Locate the cell with the specified text and output its (X, Y) center coordinate. 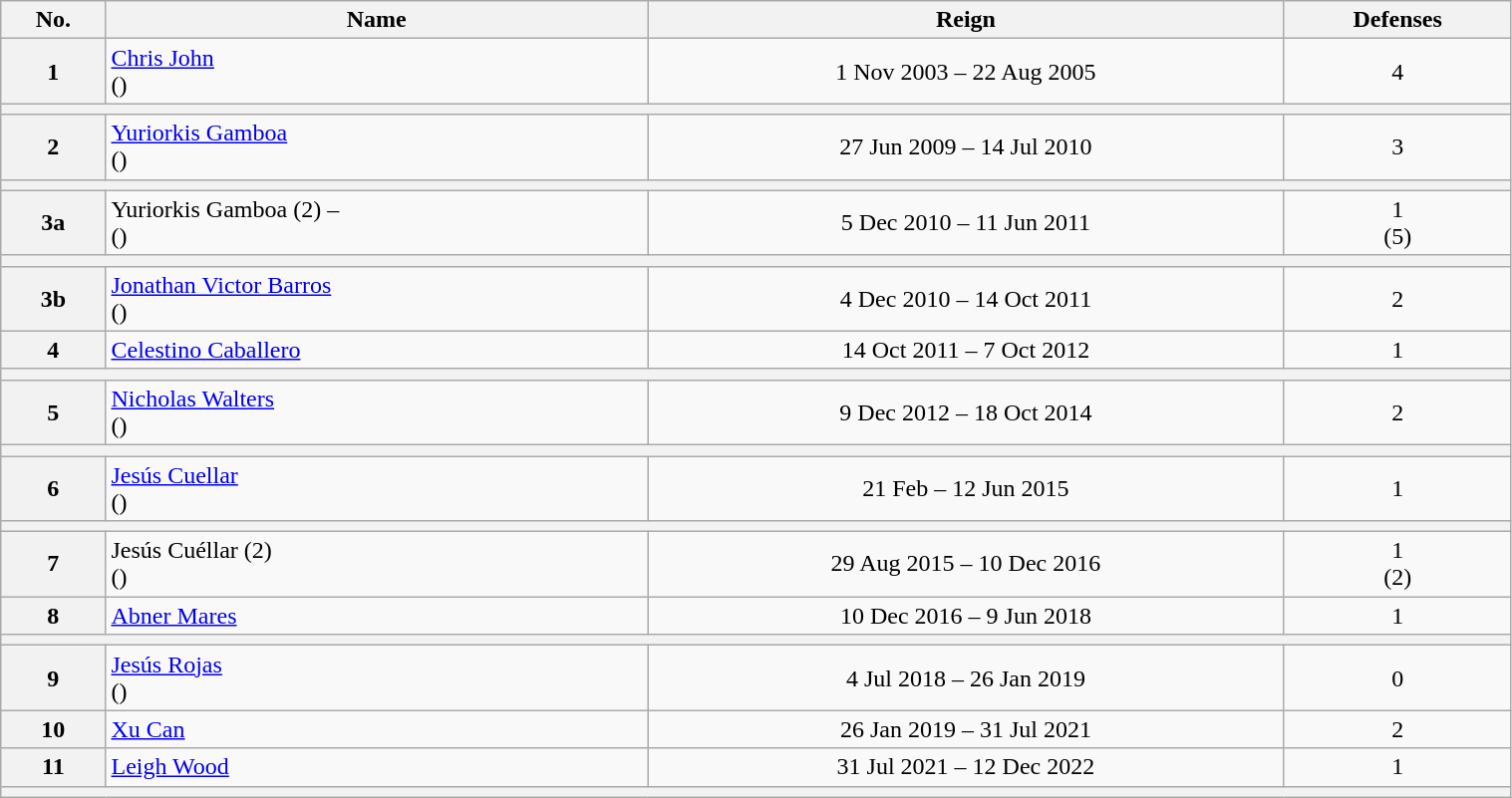
27 Jun 2009 – 14 Jul 2010 (967, 147)
6 (54, 488)
Jesús Cuéllar (2)() (377, 564)
Xu Can (377, 729)
26 Jan 2019 – 31 Jul 2021 (967, 729)
5 Dec 2010 – 11 Jun 2011 (967, 223)
Leigh Wood (377, 767)
Yuriorkis Gamboa (2) – () (377, 223)
4 Dec 2010 – 14 Oct 2011 (967, 299)
1 Nov 2003 – 22 Aug 2005 (967, 72)
3a (54, 223)
Chris John() (377, 72)
No. (54, 20)
3b (54, 299)
Nicholas Walters() (377, 412)
10 Dec 2016 – 9 Jun 2018 (967, 616)
10 (54, 729)
Jonathan Victor Barros() (377, 299)
14 Oct 2011 – 7 Oct 2012 (967, 350)
7 (54, 564)
1(2) (1397, 564)
Name (377, 20)
29 Aug 2015 – 10 Dec 2016 (967, 564)
Reign (967, 20)
9 Dec 2012 – 18 Oct 2014 (967, 412)
Jesús Rojas() (377, 677)
Yuriorkis Gamboa() (377, 147)
5 (54, 412)
0 (1397, 677)
3 (1397, 147)
11 (54, 767)
1(5) (1397, 223)
Jesús Cuellar() (377, 488)
9 (54, 677)
Abner Mares (377, 616)
Celestino Caballero (377, 350)
8 (54, 616)
4 Jul 2018 – 26 Jan 2019 (967, 677)
21 Feb – 12 Jun 2015 (967, 488)
Defenses (1397, 20)
31 Jul 2021 – 12 Dec 2022 (967, 767)
